Identify which cell holds the provided text, then report its (X, Y) central coordinate. 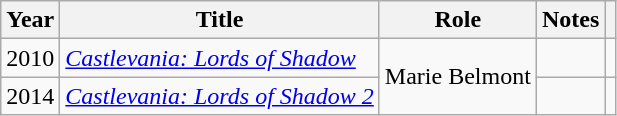
Notes (570, 20)
2010 (30, 58)
Castlevania: Lords of Shadow 2 (220, 96)
Title (220, 20)
Year (30, 20)
Marie Belmont (458, 77)
Role (458, 20)
Castlevania: Lords of Shadow (220, 58)
2014 (30, 96)
